Locate the cell with the specified text and output its (x, y) center coordinate. 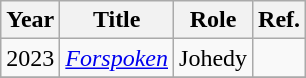
Forspoken (117, 58)
Title (117, 20)
Role (214, 20)
Ref. (280, 20)
2023 (30, 58)
Johedy (214, 58)
Year (30, 20)
